Locate the cell with the specified text and output its (x, y) center coordinate. 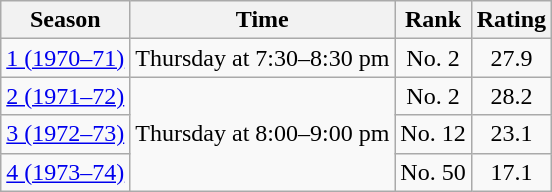
1 (1970–71) (66, 58)
17.1 (511, 172)
Season (66, 20)
Thursday at 8:00–9:00 pm (262, 134)
28.2 (511, 96)
27.9 (511, 58)
4 (1973–74) (66, 172)
23.1 (511, 134)
Thursday at 7:30–8:30 pm (262, 58)
2 (1971–72) (66, 96)
3 (1972–73) (66, 134)
No. 50 (433, 172)
Rating (511, 20)
No. 12 (433, 134)
Time (262, 20)
Rank (433, 20)
